Output the [X, Y] coordinate of the center of the cell containing the given text.  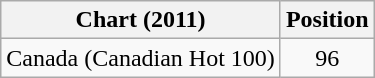
Canada (Canadian Hot 100) [141, 58]
Position [327, 20]
Chart (2011) [141, 20]
96 [327, 58]
